Return the [x, y] coordinate for the center point of the cell that contains the specified text.  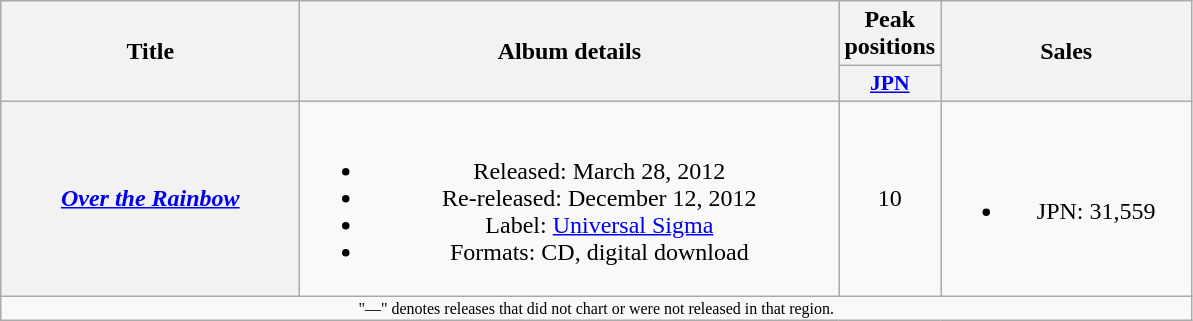
Title [150, 52]
"—" denotes releases that did not chart or were not released in that region. [596, 308]
Album details [570, 52]
Released: March 28, 2012 Re-released: December 12, 2012 Label: Universal SigmaFormats: CD, digital download [570, 198]
Over the Rainbow [150, 198]
10 [890, 198]
Sales [1066, 52]
Peak positions [890, 34]
JPN [890, 84]
JPN: 31,559 [1066, 198]
